Pinpoint the cell where the given text exists, returning its (x, y) midpoint coordinate. 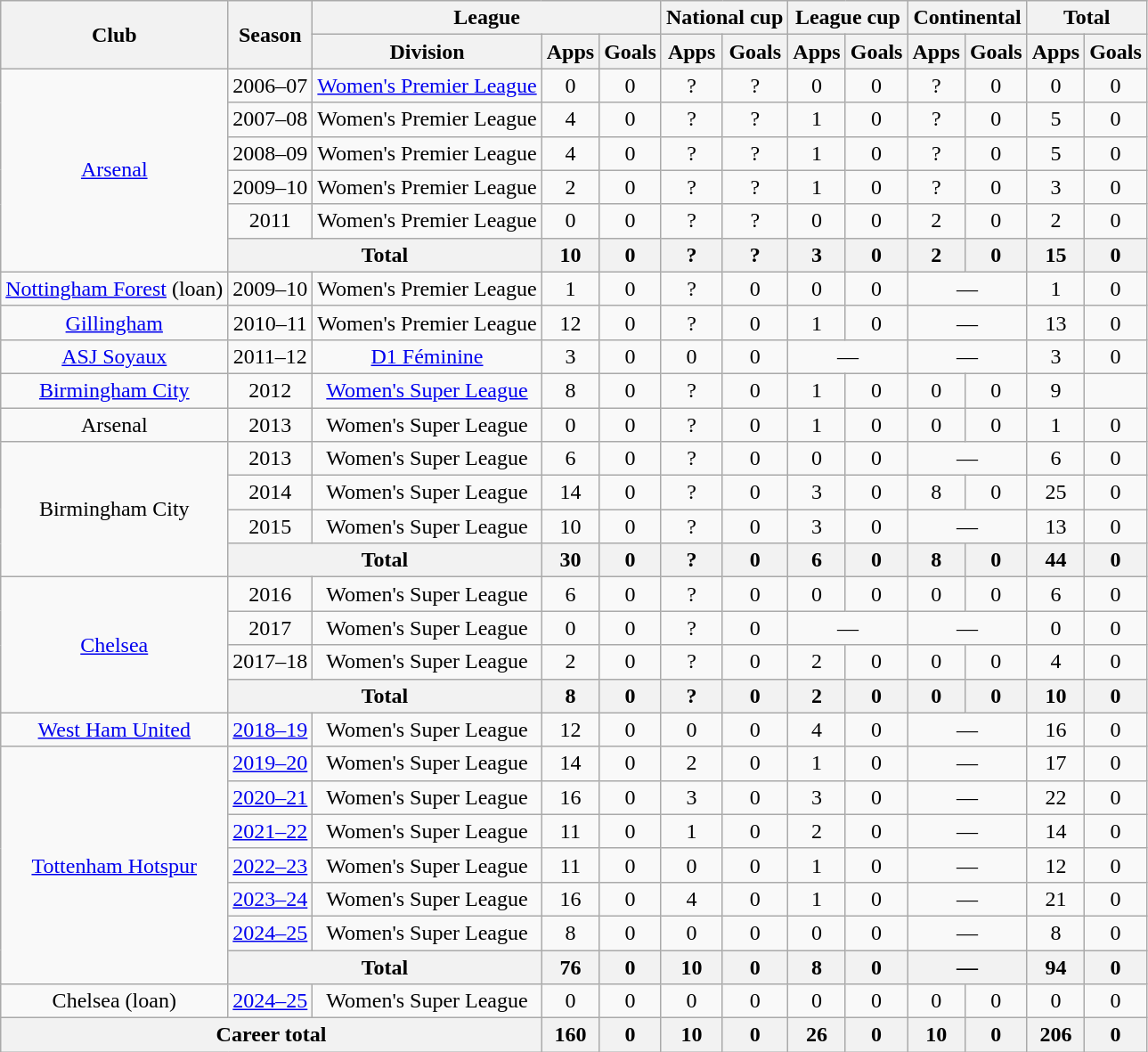
ASJ Soyaux (114, 356)
15 (1055, 255)
League cup (848, 18)
22 (1055, 797)
30 (570, 560)
2016 (271, 594)
26 (817, 1035)
2011–12 (271, 356)
44 (1055, 560)
21 (1055, 899)
Career total (271, 1035)
2020–21 (271, 797)
76 (570, 966)
Chelsea (114, 645)
West Ham United (114, 730)
Gillingham (114, 322)
Club (114, 35)
17 (1055, 763)
2017 (271, 628)
2012 (271, 390)
Tottenham Hotspur (114, 865)
25 (1055, 493)
National cup (724, 18)
2011 (271, 221)
D1 Féminine (427, 356)
2006–07 (271, 86)
Division (427, 52)
2007–08 (271, 119)
2019–20 (271, 763)
2017–18 (271, 662)
Continental (967, 18)
94 (1055, 966)
League (487, 18)
2021–22 (271, 831)
Chelsea (loan) (114, 1001)
2014 (271, 493)
2022–23 (271, 865)
2015 (271, 526)
160 (570, 1035)
2010–11 (271, 322)
Season (271, 35)
2023–24 (271, 899)
2018–19 (271, 730)
9 (1055, 390)
2008–09 (271, 153)
206 (1055, 1035)
Nottingham Forest (loan) (114, 289)
